Return the (x, y) coordinate for the center point of the cell that contains the specified text.  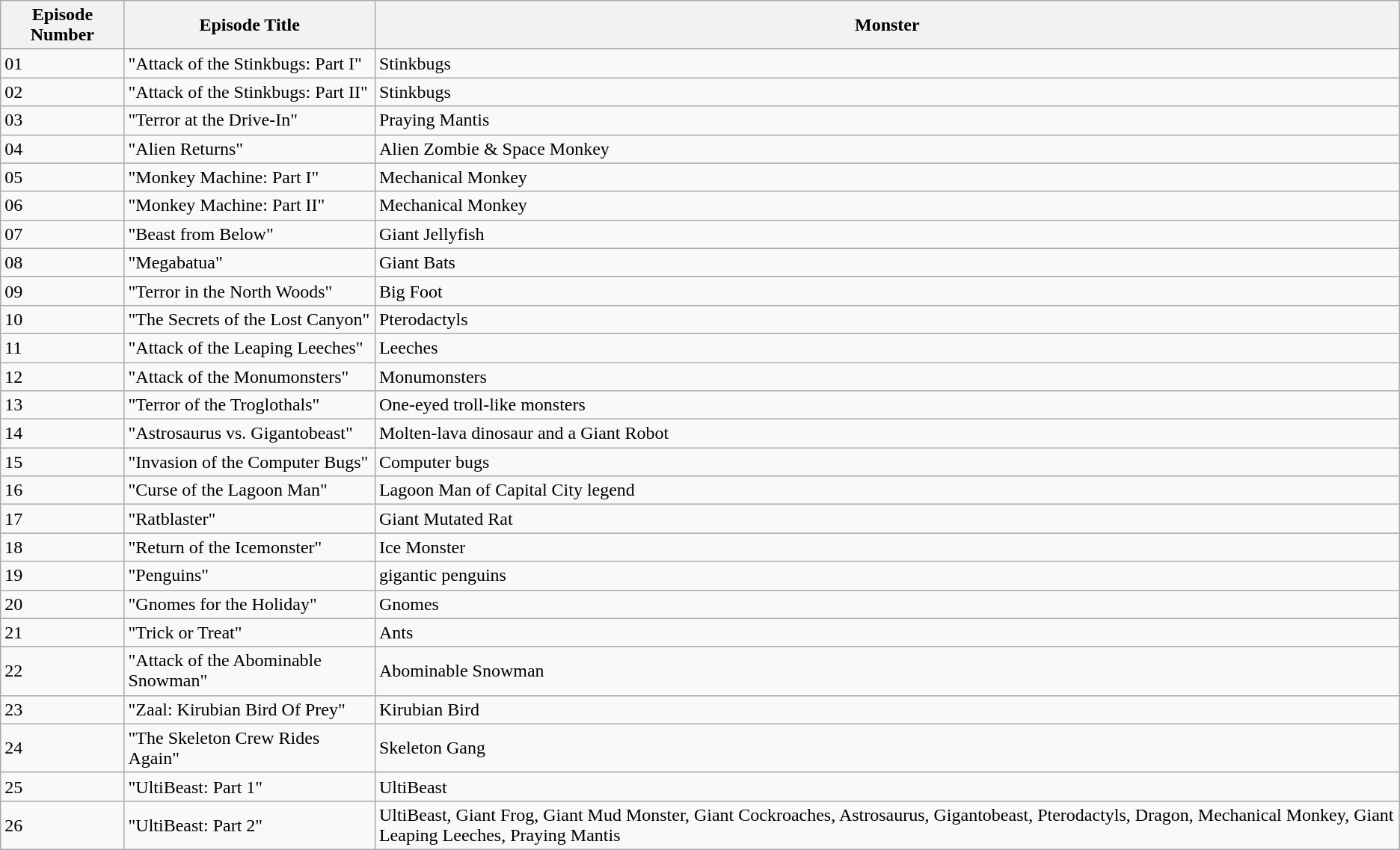
Skeleton Gang (887, 748)
"The Secrets of the Lost Canyon" (250, 319)
"Terror in the North Woods" (250, 291)
One-eyed troll-like monsters (887, 405)
23 (63, 709)
"Attack of the Stinkbugs: Part II" (250, 92)
"Attack of the Monumonsters" (250, 376)
Episode Title (250, 25)
10 (63, 319)
Big Foot (887, 291)
18 (63, 547)
Monster (887, 25)
"Terror of the Troglothals" (250, 405)
Gnomes (887, 604)
Ice Monster (887, 547)
gigantic penguins (887, 576)
Alien Zombie & Space Monkey (887, 149)
13 (63, 405)
Computer bugs (887, 462)
"Zaal: Kirubian Bird Of Prey" (250, 709)
Giant Jellyfish (887, 234)
Abominable Snowman (887, 671)
Giant Bats (887, 262)
21 (63, 632)
04 (63, 149)
09 (63, 291)
"UltiBeast: Part 1" (250, 786)
Pterodactyls (887, 319)
"Return of the Icemonster" (250, 547)
Monumonsters (887, 376)
"Invasion of the Computer Bugs" (250, 462)
"Megabatua" (250, 262)
"The Skeleton Crew Rides Again" (250, 748)
20 (63, 604)
08 (63, 262)
Molten-lava dinosaur and a Giant Robot (887, 434)
02 (63, 92)
"Penguins" (250, 576)
11 (63, 348)
07 (63, 234)
16 (63, 490)
01 (63, 64)
"Alien Returns" (250, 149)
"Terror at the Drive-In" (250, 120)
Episode Number (63, 25)
22 (63, 671)
"Monkey Machine: Part I" (250, 177)
UltiBeast (887, 786)
Praying Mantis (887, 120)
19 (63, 576)
14 (63, 434)
26 (63, 825)
Ants (887, 632)
Giant Mutated Rat (887, 519)
"Astrosaurus vs. Gigantobeast" (250, 434)
Lagoon Man of Capital City legend (887, 490)
"Attack of the Stinkbugs: Part I" (250, 64)
24 (63, 748)
"Beast from Below" (250, 234)
"Curse of the Lagoon Man" (250, 490)
12 (63, 376)
Leeches (887, 348)
"Monkey Machine: Part II" (250, 206)
15 (63, 462)
"Gnomes for the Holiday" (250, 604)
06 (63, 206)
"Attack of the Abominable Snowman" (250, 671)
"UltiBeast: Part 2" (250, 825)
03 (63, 120)
"Ratblaster" (250, 519)
25 (63, 786)
05 (63, 177)
"Attack of the Leaping Leeches" (250, 348)
17 (63, 519)
Kirubian Bird (887, 709)
"Trick or Treat" (250, 632)
